Pinpoint the cell where the given text exists, returning its [X, Y] midpoint coordinate. 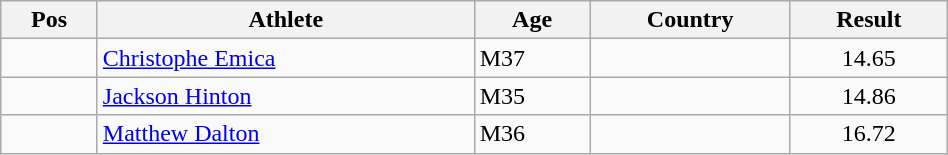
16.72 [868, 134]
Result [868, 20]
Country [690, 20]
Pos [50, 20]
Age [532, 20]
Matthew Dalton [286, 134]
Jackson Hinton [286, 96]
Christophe Emica [286, 58]
M37 [532, 58]
M35 [532, 96]
Athlete [286, 20]
14.65 [868, 58]
14.86 [868, 96]
M36 [532, 134]
